Identify which cell holds the provided text, then report its [X, Y] central coordinate. 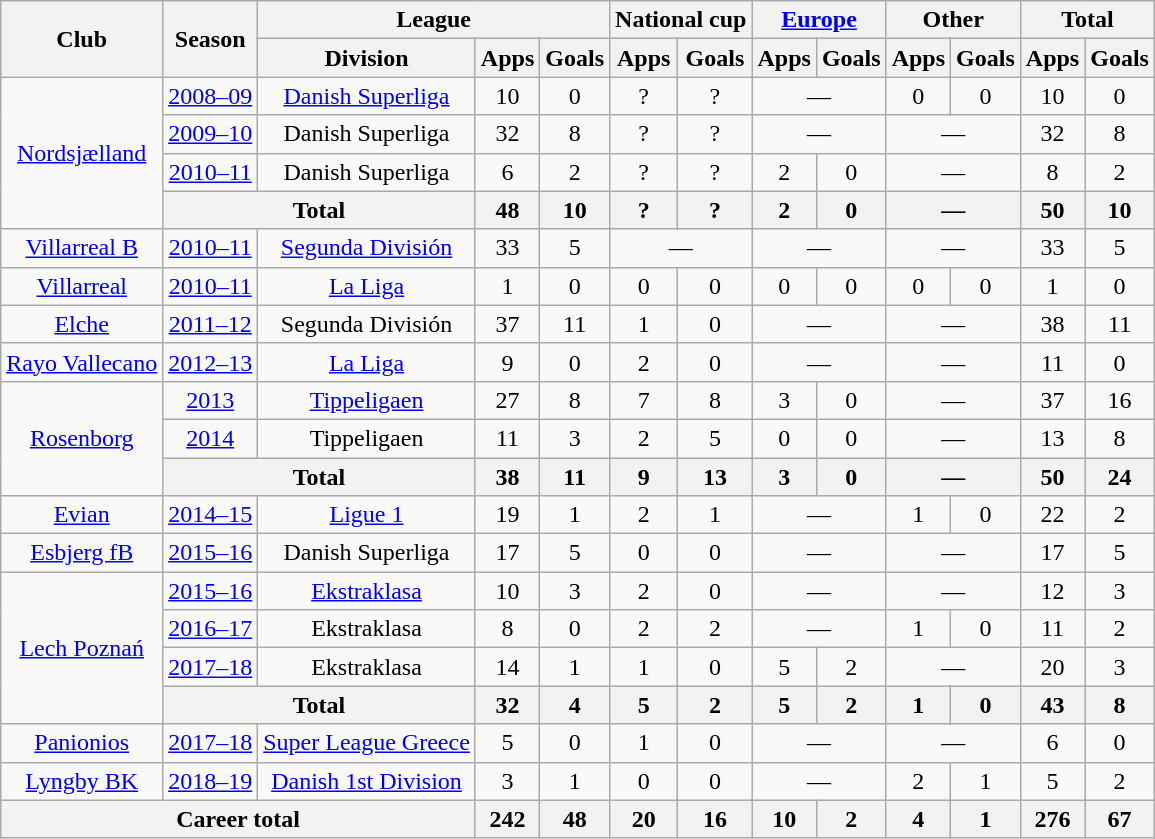
12 [1052, 591]
2016–17 [210, 629]
Danish 1st Division [367, 781]
276 [1052, 819]
Other [953, 20]
Esbjerg fB [82, 553]
2011–12 [210, 324]
Lech Poznań [82, 648]
National cup [681, 20]
2008–09 [210, 96]
14 [507, 667]
24 [1120, 477]
2009–10 [210, 134]
22 [1052, 515]
2012–13 [210, 362]
2013 [210, 400]
67 [1120, 819]
Division [367, 58]
Villarreal [82, 286]
Ligue 1 [367, 515]
27 [507, 400]
League [434, 20]
Europe [819, 20]
7 [644, 400]
2014–15 [210, 515]
43 [1052, 705]
2018–19 [210, 781]
Elche [82, 324]
242 [507, 819]
19 [507, 515]
Season [210, 39]
Villarreal B [82, 248]
Lyngby BK [82, 781]
2014 [210, 438]
Panionios [82, 743]
Career total [238, 819]
Rosenborg [82, 438]
Super League Greece [367, 743]
Evian [82, 515]
Nordsjælland [82, 153]
Club [82, 39]
Rayo Vallecano [82, 362]
